Capture the cell that displays the provided text and extract its (X, Y) central coordinate. 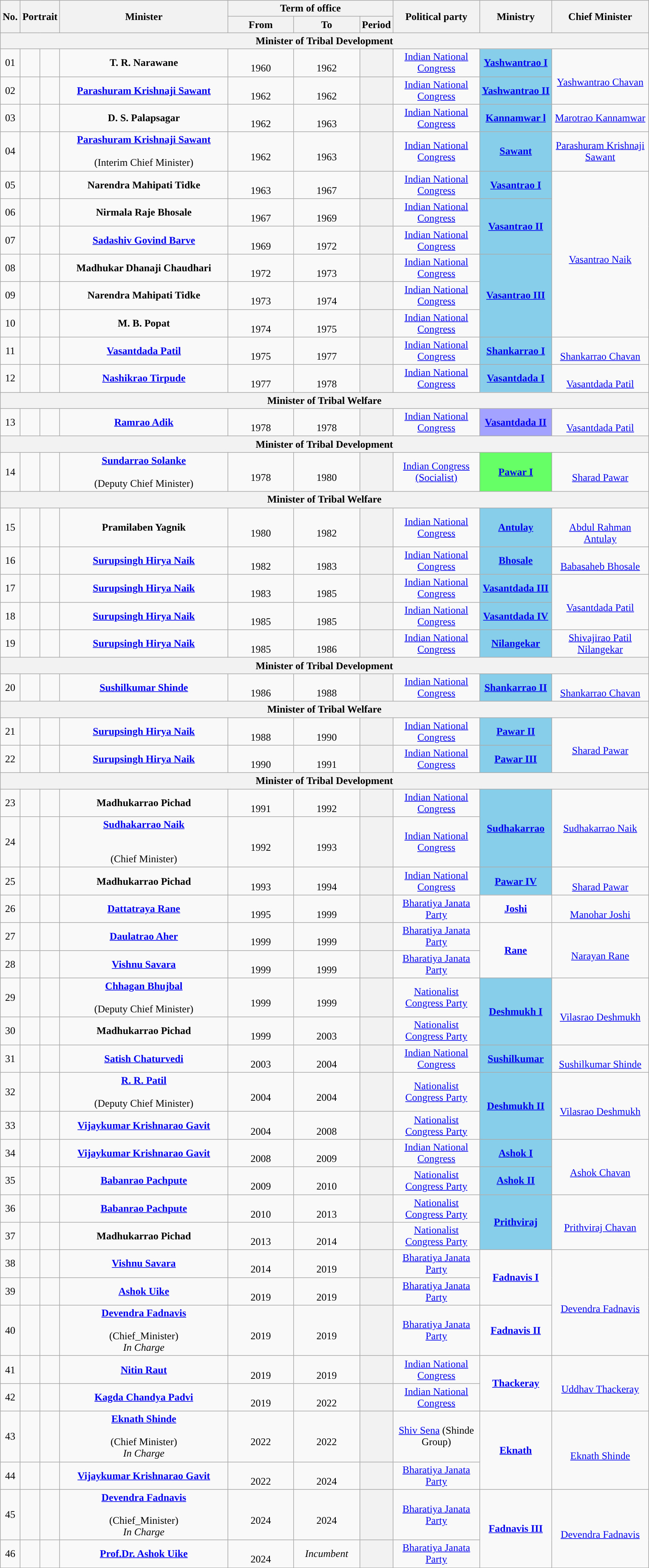
36 (10, 1208)
Prithviraj Chavan (600, 1222)
12 (10, 378)
R. R. Patil (Deputy Chief Minister) (144, 1092)
Ashok I (516, 1153)
38 (10, 1264)
44 (10, 1475)
Abdul Rahman Antulay (600, 527)
23 (10, 803)
No. (10, 17)
39 (10, 1292)
Sundarrao Solanke (Deputy Chief Minister) (144, 472)
Sadashiv Govind Barve (144, 240)
46 (10, 1554)
Portrait (40, 17)
Nitin Raut (144, 1370)
To (326, 25)
Thackeray (516, 1383)
31 (10, 1059)
1994 (326, 881)
Yashwantrao II (516, 90)
Daulatrao Aher (144, 936)
Dattatraya Rane (144, 909)
01 (10, 63)
Pawar II (516, 731)
27 (10, 936)
07 (10, 240)
Eknath Shinde (600, 1450)
21 (10, 731)
Pramilaben Yagnik (144, 527)
35 (10, 1180)
Ashok Chavan (600, 1167)
Yashwantrao Chavan (600, 77)
40 (10, 1331)
Fadnavis I (516, 1278)
09 (10, 295)
Deshmukh I (516, 1011)
Shankarrao II (516, 687)
32 (10, 1092)
Sawant (516, 151)
41 (10, 1370)
10 (10, 323)
16 (10, 560)
1995 (261, 909)
19 (10, 644)
1960 (261, 63)
Eknath Shinde (Chief Minister)In Charge (144, 1436)
Indian Congress (Socialist) (436, 472)
Vasantrao II (516, 226)
18 (10, 616)
Vasantdada III (516, 588)
Minister (144, 17)
33 (10, 1125)
Deshmukh II (516, 1105)
37 (10, 1236)
Madhukar Dhanaji Chaudhari (144, 268)
M. B. Popat (144, 323)
17 (10, 588)
Sushilkumar (516, 1059)
Period (377, 25)
Yashwantrao I (516, 63)
Political party (436, 17)
05 (10, 185)
Kagda Chandya Padvi (144, 1397)
24 (10, 842)
Nirmala Raje Bhosale (144, 213)
Ministry (516, 17)
Sudhakarrao Naik (Chief Minister) (144, 842)
T. R. Narawane (144, 63)
Pawar I (516, 472)
03 (10, 118)
Uddhav Thackeray (600, 1383)
Vasantdada I (516, 378)
08 (10, 268)
Nashikrao Tirpude (144, 378)
Sudhakarrao Naik (600, 828)
Joshi (516, 909)
Incumbent (326, 1554)
Ramrao Adik (144, 423)
Antulay (516, 527)
26 (10, 909)
Fadnavis III (516, 1528)
11 (10, 351)
30 (10, 1031)
29 (10, 997)
Ashok II (516, 1180)
Narayan Rane (600, 950)
Pawar III (516, 759)
Shiv Sena (Shinde Group) (436, 1436)
04 (10, 151)
Pawar IV (516, 881)
Sudhakarrao (516, 828)
Term of office (310, 9)
22 (10, 759)
Babasaheb Bhosale (600, 560)
42 (10, 1397)
Ashok Uike (144, 1292)
02 (10, 90)
Eknath (516, 1450)
45 (10, 1514)
Rane (516, 950)
D. S. Palapsagar (144, 118)
Marotrao Kannamwar (600, 118)
Vasantdada II (516, 423)
Kannamwar l (516, 118)
Vasantrao I (516, 185)
Satish Chaturvedi (144, 1059)
Nilangekar (516, 644)
Manohar Joshi (600, 909)
Vasantrao Naik (600, 254)
Fadnavis II (516, 1331)
Prof.Dr. Ashok Uike (144, 1554)
Vasantdada IV (516, 616)
34 (10, 1153)
13 (10, 423)
Chief Minister (600, 17)
From (261, 25)
15 (10, 527)
Shankarrao I (516, 351)
Parashuram Krishnaji Sawant (Interim Chief Minister) (144, 151)
06 (10, 213)
20 (10, 687)
Chhagan Bhujbal (Deputy Chief Minister) (144, 997)
14 (10, 472)
Bhosale (516, 560)
Prithviraj (516, 1222)
Shivajirao Patil Nilangekar (600, 644)
Vasantrao III (516, 295)
28 (10, 964)
43 (10, 1436)
25 (10, 881)
